Identify which cell holds the provided text, then report its (x, y) central coordinate. 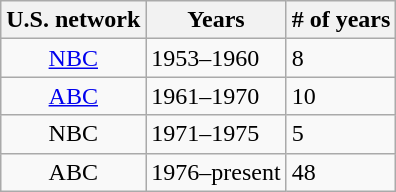
U.S. network (74, 20)
1971–1975 (216, 134)
48 (341, 172)
Years (216, 20)
1961–1970 (216, 96)
8 (341, 58)
5 (341, 134)
1953–1960 (216, 58)
10 (341, 96)
# of years (341, 20)
1976–present (216, 172)
